Return the (X, Y) coordinate for the center point of the cell that contains the specified text.  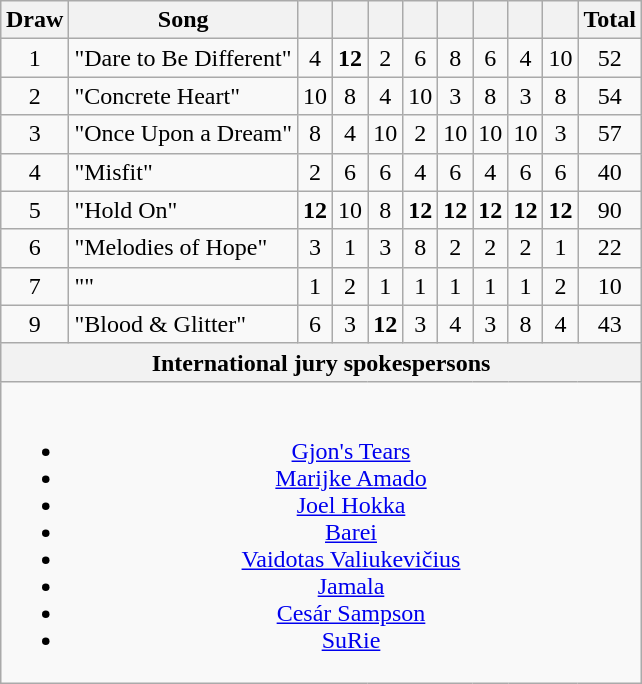
Gjon's TearsMarijke AmadoJoel HokkaBareiVaidotas ValiukevičiusJamalaCesár SampsonSuRie (320, 532)
Total (610, 20)
54 (610, 96)
90 (610, 210)
International jury spokespersons (320, 362)
40 (610, 172)
Draw (34, 20)
22 (610, 248)
57 (610, 134)
Song (184, 20)
"Melodies of Hope" (184, 248)
"Blood & Glitter" (184, 324)
5 (34, 210)
"Misfit" (184, 172)
"" (184, 286)
43 (610, 324)
"Concrete Heart" (184, 96)
52 (610, 58)
"Dare to Be Different" (184, 58)
7 (34, 286)
9 (34, 324)
"Hold On" (184, 210)
"Once Upon a Dream" (184, 134)
